Search for the cell housing the specified text and yield its (X, Y) center coordinate. 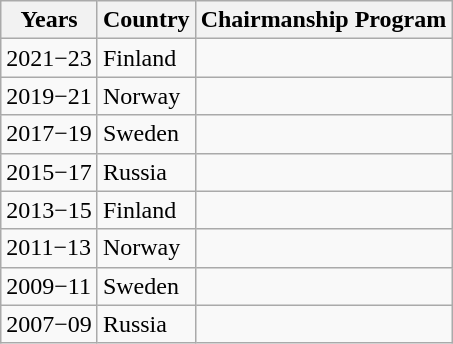
2019−21 (50, 96)
2017−19 (50, 134)
Years (50, 20)
Country (146, 20)
2011−13 (50, 248)
2021−23 (50, 58)
Chairmanship Program (324, 20)
2013−15 (50, 210)
2007−09 (50, 324)
2015−17 (50, 172)
2009−11 (50, 286)
